Pinpoint the cell where the given text exists, returning its [X, Y] midpoint coordinate. 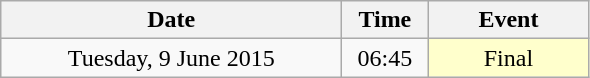
Time [385, 20]
Date [172, 20]
Event [508, 20]
Final [508, 58]
06:45 [385, 58]
Tuesday, 9 June 2015 [172, 58]
